Determine the (x, y) coordinate at the center of the cell enclosing the given text.  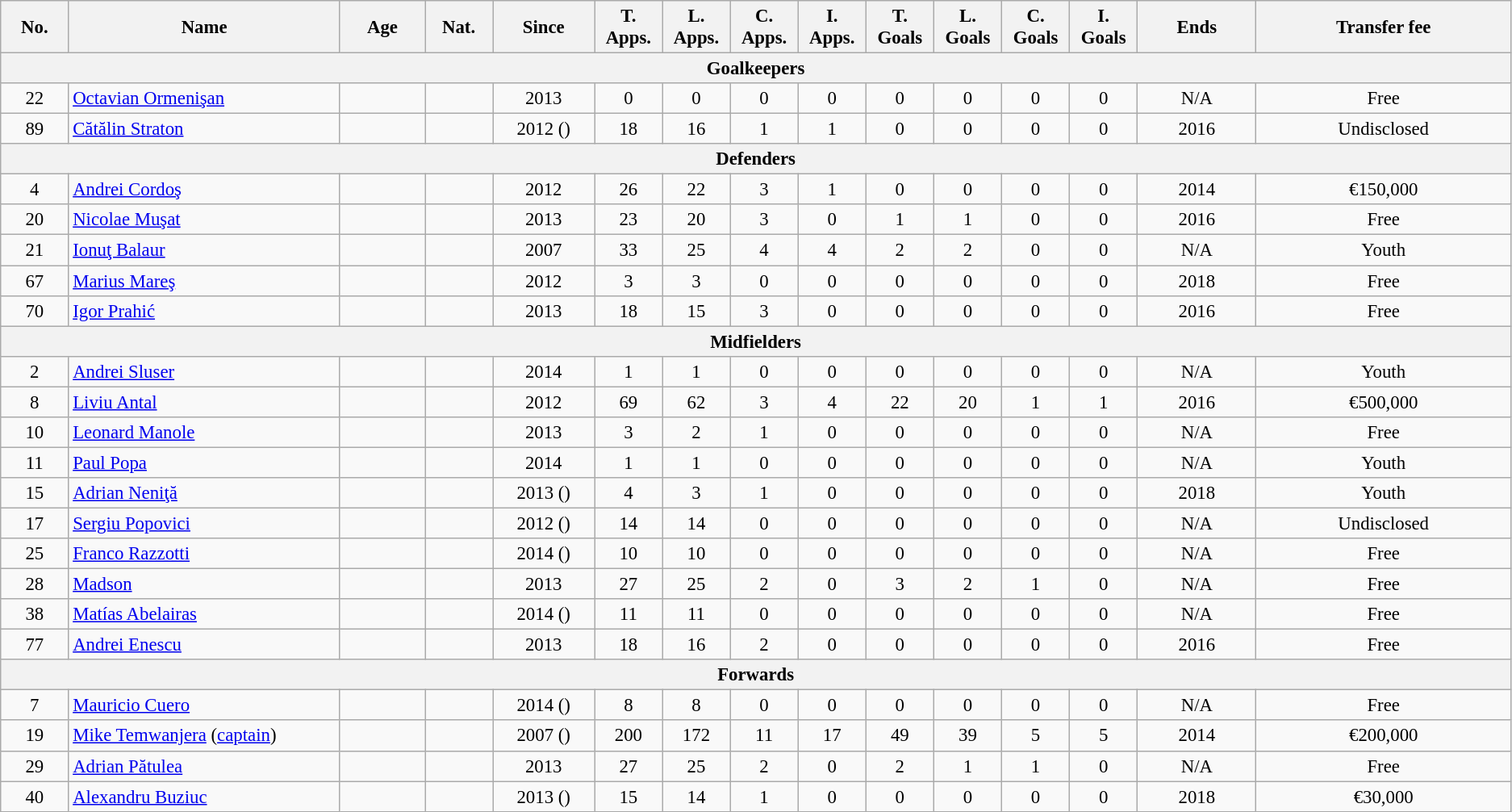
70 (35, 311)
77 (35, 645)
33 (629, 250)
Since (544, 27)
Mauricio Cuero (204, 705)
19 (35, 736)
7 (35, 705)
Adrian Pătulea (204, 766)
€30,000 (1384, 797)
29 (35, 766)
Goalkeepers (756, 69)
Liviu Antal (204, 402)
Transfer fee (1384, 27)
89 (35, 129)
Sergiu Popovici (204, 523)
39 (967, 736)
C. Goals (1035, 27)
Cătălin Straton (204, 129)
38 (35, 614)
2007 () (544, 736)
62 (696, 402)
Defenders (756, 159)
I. Apps. (832, 27)
Marius Mareş (204, 281)
Paul Popa (204, 463)
21 (35, 250)
Andrei Sluser (204, 371)
Ends (1197, 27)
Name (204, 27)
Madson (204, 584)
Nicolae Muşat (204, 220)
€150,000 (1384, 190)
Alexandru Buziuc (204, 797)
Franco Razzotti (204, 554)
Mike Temwanjera (captain) (204, 736)
C. Apps. (764, 27)
Midfielders (756, 341)
Age (382, 27)
26 (629, 190)
Forwards (756, 675)
40 (35, 797)
Igor Prahić (204, 311)
T. Goals (900, 27)
Andrei Cordoş (204, 190)
172 (696, 736)
2007 (544, 250)
No. (35, 27)
Andrei Enescu (204, 645)
49 (900, 736)
Leonard Manole (204, 433)
Adrian Neniţă (204, 493)
I. Goals (1104, 27)
69 (629, 402)
28 (35, 584)
Octavian Ormenişan (204, 98)
23 (629, 220)
Nat. (458, 27)
L. Apps. (696, 27)
L. Goals (967, 27)
€200,000 (1384, 736)
Ionuţ Balaur (204, 250)
T. Apps. (629, 27)
67 (35, 281)
Matías Abelairas (204, 614)
€500,000 (1384, 402)
200 (629, 736)
